Return the (X, Y) coordinate for the center point of the cell that contains the specified text.  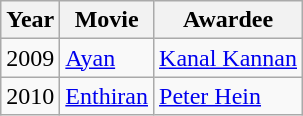
Year (30, 20)
Enthiran (107, 96)
Movie (107, 20)
Kanal Kannan (228, 58)
Peter Hein (228, 96)
Awardee (228, 20)
Ayan (107, 58)
2010 (30, 96)
2009 (30, 58)
